Detect which cell encompasses the target text, then output its (x, y) center coordinate. 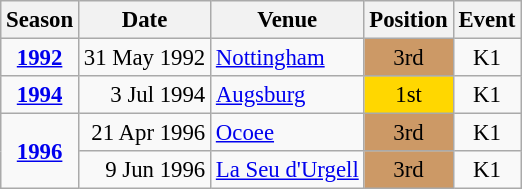
Venue (288, 20)
3 Jul 1994 (144, 95)
Date (144, 20)
Position (408, 20)
Season (40, 20)
Nottingham (288, 58)
31 May 1992 (144, 58)
9 Jun 1996 (144, 170)
Ocoee (288, 133)
Event (487, 20)
1992 (40, 58)
La Seu d'Urgell (288, 170)
21 Apr 1996 (144, 133)
1st (408, 95)
Augsburg (288, 95)
1994 (40, 95)
1996 (40, 152)
